Extract the (X, Y) coordinate from the center of the cell holding the provided text.  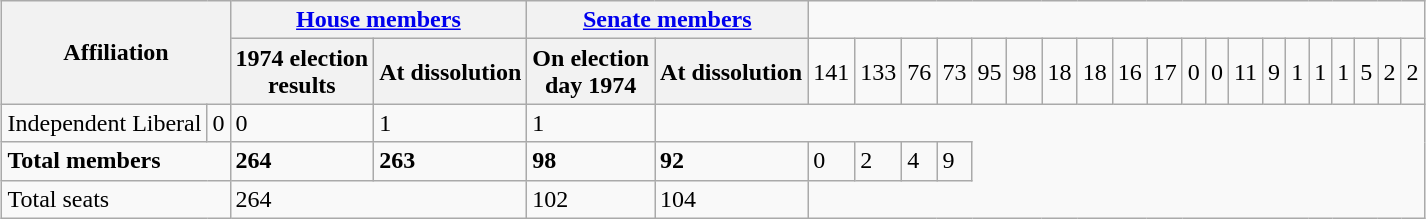
1974 electionresults (302, 72)
Independent Liberal (104, 123)
104 (732, 199)
95 (990, 72)
16 (1130, 72)
17 (1164, 72)
76 (920, 72)
4 (920, 161)
Senate members (668, 20)
Total members (116, 161)
133 (878, 72)
263 (450, 161)
141 (832, 72)
92 (732, 161)
On electionday 1974 (591, 72)
Affiliation (116, 52)
102 (591, 199)
Total seats (116, 199)
House members (378, 20)
73 (954, 72)
5 (1366, 72)
11 (1245, 72)
